Capture the cell that displays the provided text and extract its (x, y) central coordinate. 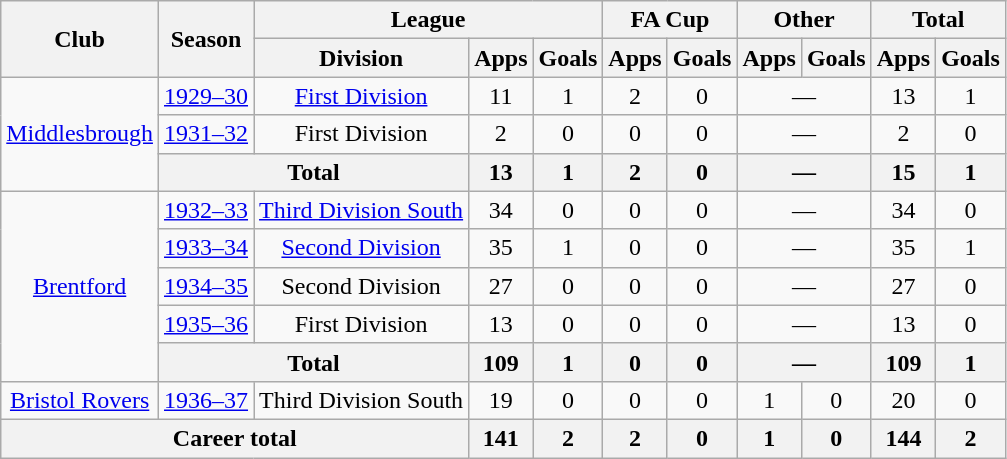
Career total (235, 438)
Middlesbrough (80, 134)
1934–35 (206, 286)
1935–36 (206, 324)
1931–32 (206, 134)
1932–33 (206, 210)
19 (501, 400)
141 (501, 438)
Season (206, 39)
1933–34 (206, 248)
11 (501, 96)
Bristol Rovers (80, 400)
Other (804, 20)
League (428, 20)
144 (903, 438)
FA Cup (670, 20)
Division (362, 58)
15 (903, 172)
1936–37 (206, 400)
20 (903, 400)
Club (80, 39)
1929–30 (206, 96)
Brentford (80, 286)
